Search for the cell housing the specified text and yield its (X, Y) center coordinate. 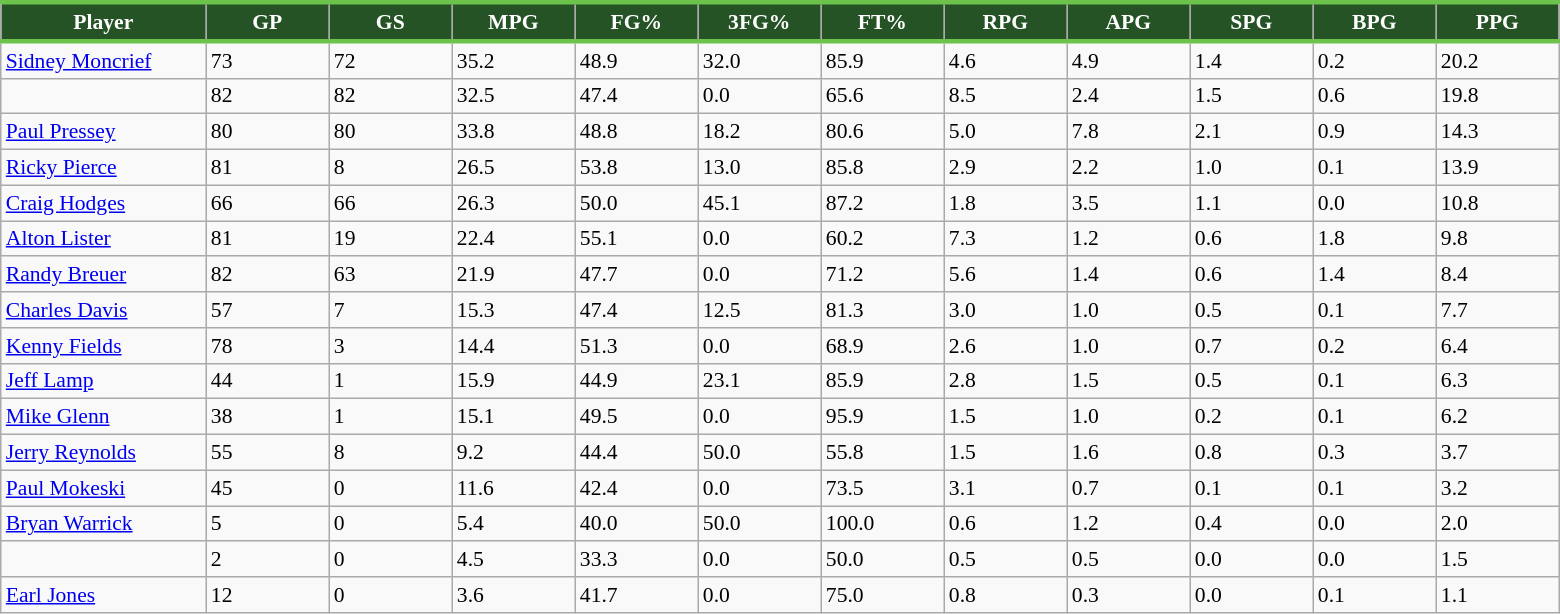
3.1 (1006, 488)
Ricky Pierce (104, 168)
3.6 (514, 595)
63 (390, 275)
100.0 (882, 524)
68.9 (882, 346)
26.5 (514, 168)
Jeff Lamp (104, 381)
13.9 (1498, 168)
23.1 (760, 381)
2.2 (1128, 168)
44.4 (636, 453)
6.3 (1498, 381)
2.8 (1006, 381)
SPG (1252, 22)
47.7 (636, 275)
4.9 (1128, 60)
5.0 (1006, 132)
FT% (882, 22)
53.8 (636, 168)
85.8 (882, 168)
41.7 (636, 595)
4.5 (514, 560)
45 (268, 488)
26.3 (514, 203)
Paul Mokeski (104, 488)
14.3 (1498, 132)
Mike Glenn (104, 417)
9.2 (514, 453)
48.8 (636, 132)
33.8 (514, 132)
81.3 (882, 310)
3.2 (1498, 488)
2 (268, 560)
19 (390, 239)
22.4 (514, 239)
32.0 (760, 60)
2.4 (1128, 96)
44.9 (636, 381)
BPG (1374, 22)
3.0 (1006, 310)
7.7 (1498, 310)
55.1 (636, 239)
10.8 (1498, 203)
3.7 (1498, 453)
15.3 (514, 310)
33.3 (636, 560)
21.9 (514, 275)
48.9 (636, 60)
5.6 (1006, 275)
20.2 (1498, 60)
9.8 (1498, 239)
3FG% (760, 22)
12.5 (760, 310)
Paul Pressey (104, 132)
4.6 (1006, 60)
73.5 (882, 488)
8.4 (1498, 275)
2.1 (1252, 132)
57 (268, 310)
2.9 (1006, 168)
APG (1128, 22)
78 (268, 346)
55.8 (882, 453)
15.1 (514, 417)
FG% (636, 22)
7.3 (1006, 239)
35.2 (514, 60)
1.6 (1128, 453)
42.4 (636, 488)
65.6 (882, 96)
12 (268, 595)
PPG (1498, 22)
73 (268, 60)
15.9 (514, 381)
8.5 (1006, 96)
Sidney Moncrief (104, 60)
11.6 (514, 488)
RPG (1006, 22)
38 (268, 417)
95.9 (882, 417)
6.2 (1498, 417)
87.2 (882, 203)
45.1 (760, 203)
40.0 (636, 524)
Charles Davis (104, 310)
Jerry Reynolds (104, 453)
Kenny Fields (104, 346)
Bryan Warrick (104, 524)
75.0 (882, 595)
3.5 (1128, 203)
2.6 (1006, 346)
13.0 (760, 168)
14.4 (514, 346)
72 (390, 60)
MPG (514, 22)
GP (268, 22)
Player (104, 22)
Earl Jones (104, 595)
55 (268, 453)
32.5 (514, 96)
7.8 (1128, 132)
5.4 (514, 524)
80.6 (882, 132)
GS (390, 22)
44 (268, 381)
71.2 (882, 275)
19.8 (1498, 96)
5 (268, 524)
60.2 (882, 239)
0.4 (1252, 524)
Randy Breuer (104, 275)
51.3 (636, 346)
0.9 (1374, 132)
6.4 (1498, 346)
Alton Lister (104, 239)
Craig Hodges (104, 203)
49.5 (636, 417)
3 (390, 346)
18.2 (760, 132)
2.0 (1498, 524)
7 (390, 310)
